Return the (X, Y) coordinate for the center point of the cell that contains the specified text.  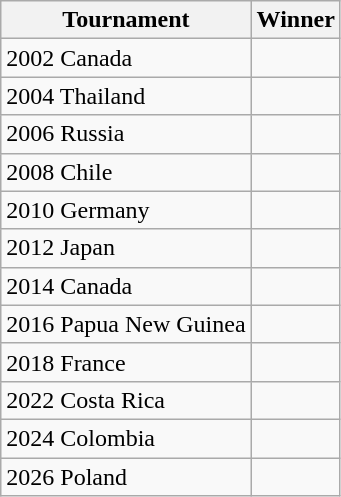
2026 Poland (126, 477)
2016 Papua New Guinea (126, 324)
2022 Costa Rica (126, 400)
2018 France (126, 362)
2024 Colombia (126, 438)
2012 Japan (126, 248)
Tournament (126, 20)
2014 Canada (126, 286)
2002 Canada (126, 58)
Winner (296, 20)
2010 Germany (126, 210)
2004 Thailand (126, 96)
2008 Chile (126, 172)
2006 Russia (126, 134)
